Search for the cell housing the specified text and yield its [X, Y] center coordinate. 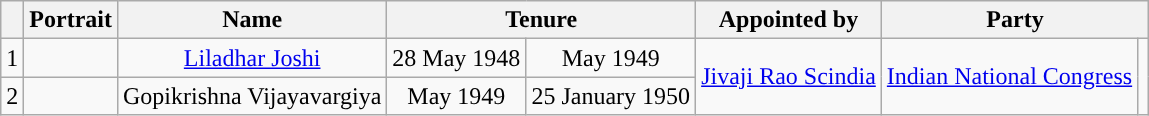
Appointed by [789, 20]
25 January 1950 [611, 96]
Name [252, 20]
Tenure [542, 20]
Jivaji Rao Scindia [789, 77]
Gopikrishna Vijayavargiya [252, 96]
1 [12, 58]
Party [1014, 20]
Indian National Congress [1009, 77]
2 [12, 96]
Liladhar Joshi [252, 58]
Portrait [71, 20]
28 May 1948 [456, 58]
